Return [X, Y] of the center of cell containing provided text 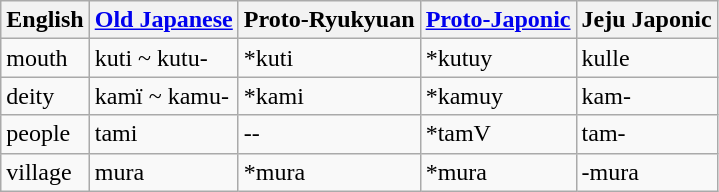
*kutuy [498, 58]
*tamV [498, 134]
-mura [646, 172]
mura [164, 172]
kamï ~ kamu- [164, 96]
*kuti [329, 58]
Proto-Japonic [498, 20]
-- [329, 134]
mouth [45, 58]
kam- [646, 96]
Old Japanese [164, 20]
village [45, 172]
deity [45, 96]
kuti ~ kutu- [164, 58]
Jeju Japonic [646, 20]
kulle [646, 58]
tam- [646, 134]
tami [164, 134]
*kami [329, 96]
English [45, 20]
people [45, 134]
*kamuy [498, 96]
Proto-Ryukyuan [329, 20]
